Pinpoint the cell where the given text exists, returning its [x, y] midpoint coordinate. 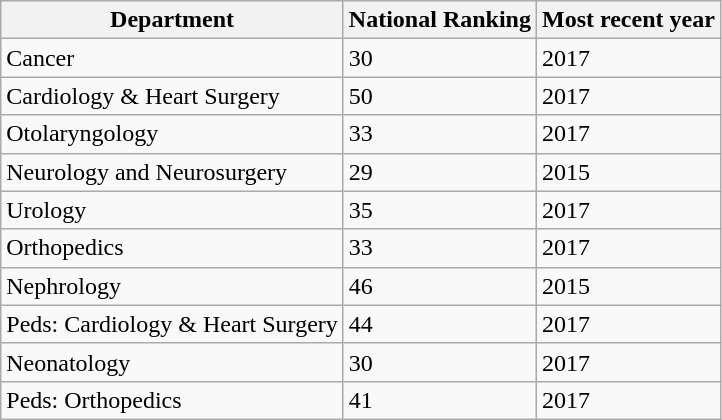
Cancer [172, 58]
41 [440, 400]
National Ranking [440, 20]
Department [172, 20]
35 [440, 210]
29 [440, 172]
Nephrology [172, 286]
50 [440, 96]
46 [440, 286]
Neonatology [172, 362]
44 [440, 324]
Urology [172, 210]
Most recent year [628, 20]
Orthopedics [172, 248]
Neurology and Neurosurgery [172, 172]
Peds: Orthopedics [172, 400]
Peds: Cardiology & Heart Surgery [172, 324]
Otolaryngology [172, 134]
Cardiology & Heart Surgery [172, 96]
